Return (X, Y) of the center of cell containing provided text 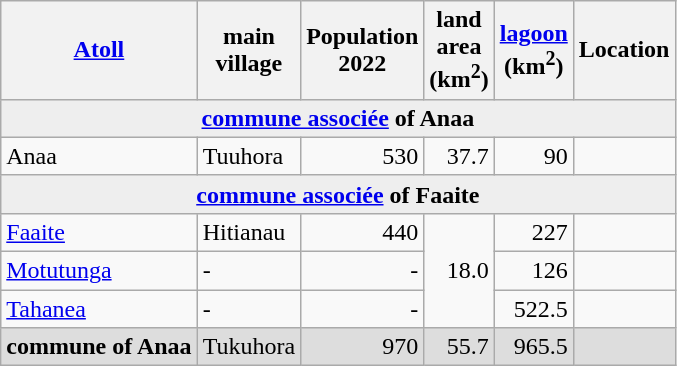
Anaa (99, 156)
970 (362, 347)
Population2022 (362, 50)
55.7 (459, 347)
Faaite (99, 232)
37.7 (459, 156)
Tukuhora (249, 347)
530 (362, 156)
commune associée of Anaa (338, 118)
522.5 (534, 309)
18.0 (459, 270)
Motutunga (99, 271)
440 (362, 232)
Tahanea (99, 309)
Location (624, 50)
965.5 (534, 347)
Atoll (99, 50)
landarea(km2) (459, 50)
Hitianau (249, 232)
mainvillage (249, 50)
227 (534, 232)
commune associée of Faaite (338, 194)
commune of Anaa (99, 347)
lagoon(km2) (534, 50)
Tuuhora (249, 156)
90 (534, 156)
126 (534, 271)
